Detect which cell encompasses the target text, then output its [X, Y] center coordinate. 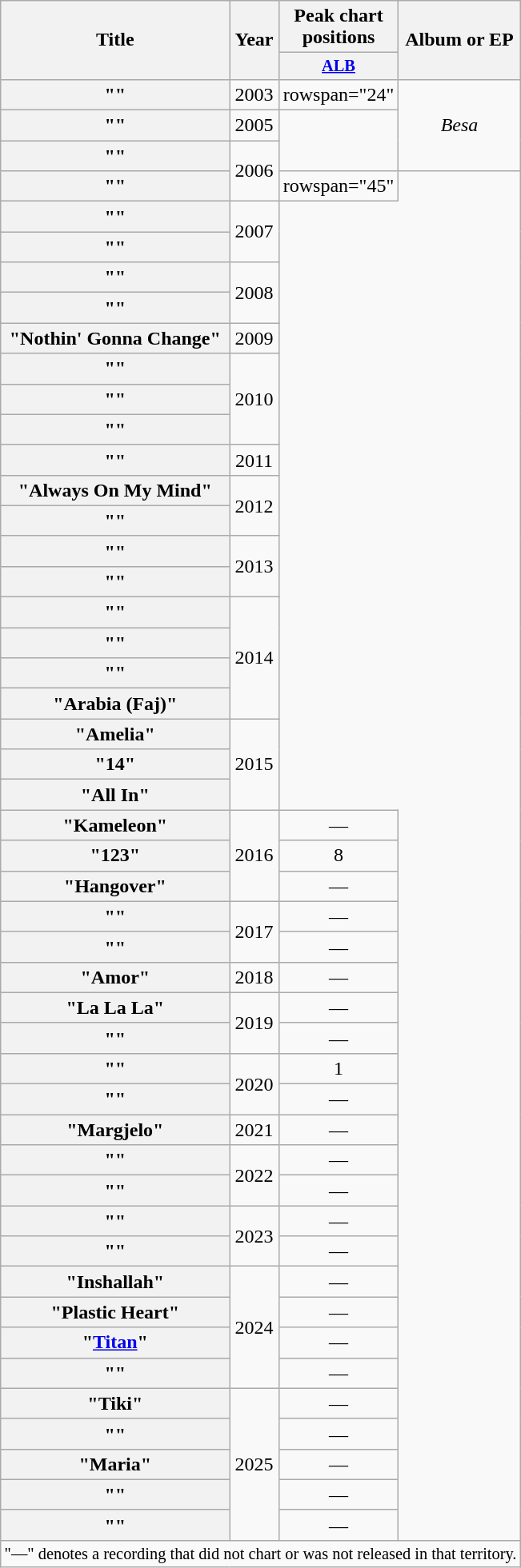
"Inshallah" [115, 1282]
8 [339, 856]
"Amor" [115, 977]
"Nothin' Gonna Change" [115, 338]
2012 [254, 505]
"Hangover" [115, 886]
"La La La" [115, 1007]
"Titan" [115, 1343]
"Plastic Heart" [115, 1312]
2005 [254, 126]
2003 [254, 94]
2023 [254, 1236]
"Kameleon" [115, 825]
2021 [254, 1130]
"Margjelo" [115, 1130]
2024 [254, 1327]
2014 [254, 658]
2015 [254, 764]
"Always On My Mind" [115, 490]
2016 [254, 856]
rowspan="24" [339, 94]
2010 [254, 399]
2013 [254, 566]
2009 [254, 338]
2025 [254, 1464]
Peak chart positions [339, 27]
2020 [254, 1083]
2011 [254, 460]
"Maria" [115, 1464]
1 [339, 1068]
"All In" [115, 795]
"123" [115, 856]
"Tiki" [115, 1403]
2017 [254, 932]
2008 [254, 293]
"—" denotes a recording that did not chart or was not released in that territory. [261, 1554]
rowspan="45" [339, 186]
"14" [115, 764]
2022 [254, 1175]
ALB [339, 66]
Besa [459, 125]
2007 [254, 232]
"Amelia" [115, 734]
2019 [254, 1023]
Year [254, 40]
"Arabia (Faj)" [115, 704]
Album or EP [459, 40]
Title [115, 40]
2006 [254, 171]
2018 [254, 977]
